For the text-containing cell, return its midpoint in [x, y] coordinate format. 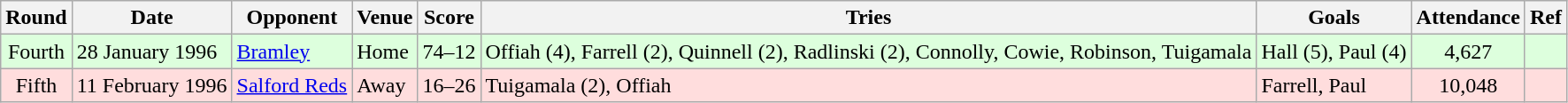
74–12 [450, 51]
Date [152, 18]
Away [385, 85]
Goals [1334, 18]
4,627 [1468, 51]
Fourth [36, 51]
Tuigamala (2), Offiah [869, 85]
Tries [869, 18]
Attendance [1468, 18]
Venue [385, 18]
Score [450, 18]
Opponent [292, 18]
Salford Reds [292, 85]
Home [385, 51]
Farrell, Paul [1334, 85]
Offiah (4), Farrell (2), Quinnell (2), Radlinski (2), Connolly, Cowie, Robinson, Tuigamala [869, 51]
Hall (5), Paul (4) [1334, 51]
16–26 [450, 85]
Fifth [36, 85]
10,048 [1468, 85]
11 February 1996 [152, 85]
28 January 1996 [152, 51]
Bramley [292, 51]
Round [36, 18]
Ref [1545, 18]
